Determine the (X, Y) coordinate at the center of the cell enclosing the given text.  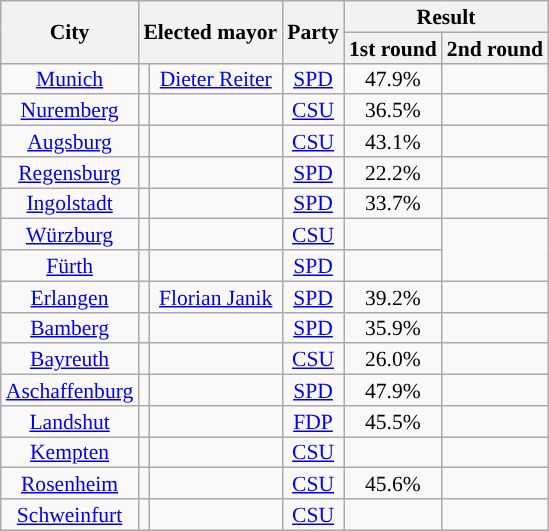
43.1% (393, 142)
FDP (313, 422)
City (70, 32)
35.9% (393, 328)
45.6% (393, 484)
39.2% (393, 296)
Regensburg (70, 172)
Schweinfurt (70, 514)
Elected mayor (210, 32)
2nd round (495, 48)
Augsburg (70, 142)
Landshut (70, 422)
Ingolstadt (70, 204)
Würzburg (70, 234)
Rosenheim (70, 484)
Fürth (70, 266)
36.5% (393, 110)
Munich (70, 78)
Bayreuth (70, 360)
33.7% (393, 204)
22.2% (393, 172)
Aschaffenburg (70, 390)
45.5% (393, 422)
Dieter Reiter (216, 78)
Result (446, 16)
Nuremberg (70, 110)
Bamberg (70, 328)
Florian Janik (216, 296)
1st round (393, 48)
26.0% (393, 360)
Party (313, 32)
Erlangen (70, 296)
Kempten (70, 452)
